Scan for the cell matching the given text and deliver its (x, y) coordinate at center. 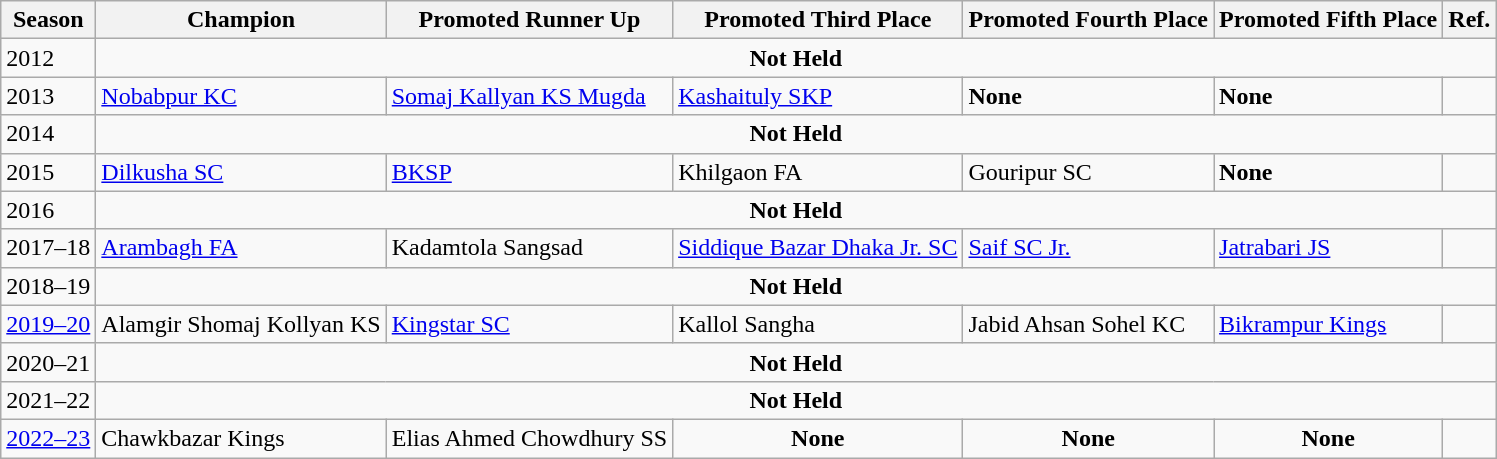
Alamgir Shomaj Kollyan KS (241, 324)
2019–20 (48, 324)
Kallol Sangha (818, 324)
Kashaituly SKP (818, 96)
Khilgaon FA (818, 172)
Promoted Fifth Place (1328, 20)
Season (48, 20)
Promoted Third Place (818, 20)
2012 (48, 58)
2017–18 (48, 248)
Promoted Runner Up (529, 20)
Promoted Fourth Place (1088, 20)
Siddique Bazar Dhaka Jr. SC (818, 248)
BKSP (529, 172)
Champion (241, 20)
Dilkusha SC (241, 172)
Kingstar SC (529, 324)
Kadamtola Sangsad (529, 248)
Elias Ahmed Chowdhury SS (529, 438)
Nobabpur KC (241, 96)
Jatrabari JS (1328, 248)
Ref. (1470, 20)
Saif SC Jr. (1088, 248)
2016 (48, 210)
2015 (48, 172)
2020–21 (48, 362)
Jabid Ahsan Sohel KC (1088, 324)
2013 (48, 96)
2022–23 (48, 438)
2018–19 (48, 286)
Bikrampur Kings (1328, 324)
Somaj Kallyan KS Mugda (529, 96)
Gouripur SC (1088, 172)
Arambagh FA (241, 248)
2021–22 (48, 400)
2014 (48, 134)
Chawkbazar Kings (241, 438)
